Locate the cell with the specified text and output its [X, Y] center coordinate. 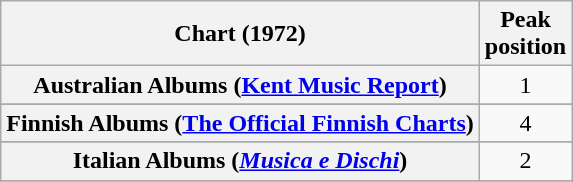
Peakposition [525, 34]
4 [525, 123]
2 [525, 161]
Italian Albums (Musica e Dischi) [240, 161]
1 [525, 85]
Chart (1972) [240, 34]
Australian Albums (Kent Music Report) [240, 85]
Finnish Albums (The Official Finnish Charts) [240, 123]
